Find where the given text appears and provide that cell's center as (x, y) coordinate. 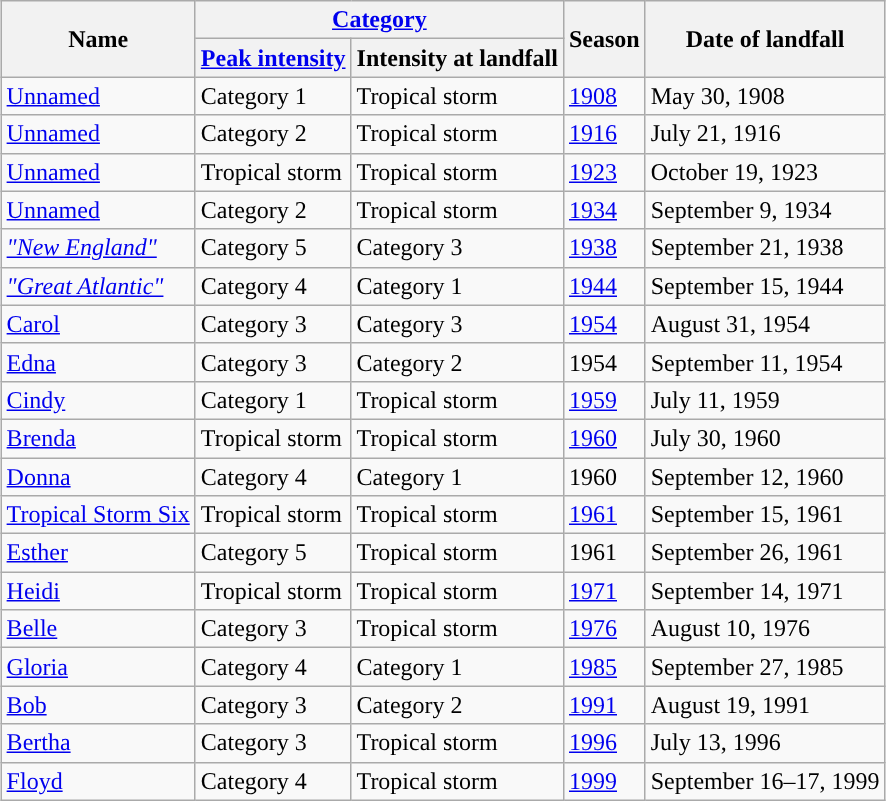
Category (379, 20)
1985 (604, 667)
Esther (98, 553)
Name (98, 39)
July 13, 1996 (765, 743)
July 30, 1960 (765, 438)
September 15, 1961 (765, 515)
Donna (98, 477)
October 19, 1923 (765, 172)
September 9, 1934 (765, 210)
September 14, 1971 (765, 591)
1999 (604, 781)
August 31, 1954 (765, 324)
Gloria (98, 667)
Carol (98, 324)
September 15, 1944 (765, 286)
Brenda (98, 438)
Season (604, 39)
Edna (98, 362)
July 21, 1916 (765, 134)
July 11, 1959 (765, 400)
1959 (604, 400)
1944 (604, 286)
Bertha (98, 743)
September 26, 1961 (765, 553)
Cindy (98, 400)
1976 (604, 629)
September 16–17, 1999 (765, 781)
1916 (604, 134)
Date of landfall (765, 39)
August 19, 1991 (765, 705)
"Great Atlantic" (98, 286)
Intensity at landfall (457, 58)
1908 (604, 96)
September 21, 1938 (765, 248)
Floyd (98, 781)
September 27, 1985 (765, 667)
September 11, 1954 (765, 362)
1991 (604, 705)
Belle (98, 629)
1934 (604, 210)
1938 (604, 248)
1971 (604, 591)
Heidi (98, 591)
August 10, 1976 (765, 629)
Tropical Storm Six (98, 515)
Peak intensity (273, 58)
May 30, 1908 (765, 96)
September 12, 1960 (765, 477)
Bob (98, 705)
1996 (604, 743)
"New England" (98, 248)
1923 (604, 172)
